Search for the cell housing the specified text and yield its (x, y) center coordinate. 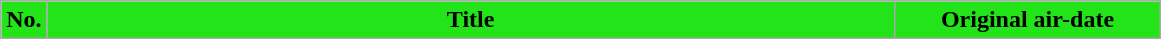
Original air-date (1028, 20)
Title (470, 20)
No. (24, 20)
